For the text-containing cell, return its midpoint in (x, y) coordinate format. 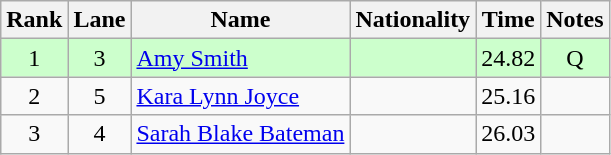
Amy Smith (240, 58)
Q (575, 58)
24.82 (508, 58)
2 (34, 96)
Name (240, 20)
1 (34, 58)
25.16 (508, 96)
Kara Lynn Joyce (240, 96)
Notes (575, 20)
Time (508, 20)
26.03 (508, 134)
4 (100, 134)
5 (100, 96)
Nationality (413, 20)
Lane (100, 20)
Rank (34, 20)
Sarah Blake Bateman (240, 134)
